Extract the (X, Y) coordinate from the center of the cell holding the provided text.  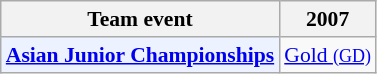
Asian Junior Championships (140, 55)
2007 (328, 19)
Gold (GD) (328, 55)
Team event (140, 19)
